Output the (X, Y) coordinate of the center of the cell containing the given text.  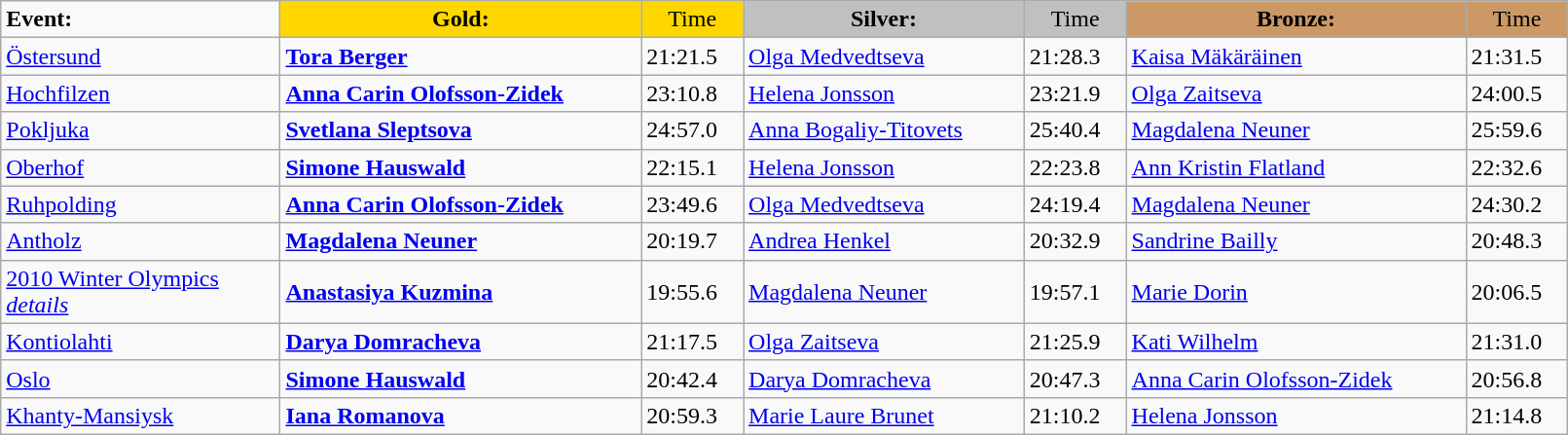
Gold: (461, 19)
Antholz (140, 241)
Iana Romanova (461, 416)
20:47.3 (1075, 379)
20:56.8 (1516, 379)
22:23.8 (1075, 167)
22:15.1 (693, 167)
20:48.3 (1516, 241)
23:21.9 (1075, 93)
Anna Bogaliy-Titovets (884, 130)
Event: (140, 19)
24:30.2 (1516, 204)
Svetlana Sleptsova (461, 130)
2010 Winter Olympicsdetails (140, 292)
21:31.0 (1516, 342)
Andrea Henkel (884, 241)
21:10.2 (1075, 416)
20:42.4 (693, 379)
20:06.5 (1516, 292)
Bronze: (1296, 19)
23:49.6 (693, 204)
21:14.8 (1516, 416)
20:19.7 (693, 241)
Khanty-Mansiysk (140, 416)
23:10.8 (693, 93)
Kati Wilhelm (1296, 342)
21:31.5 (1516, 56)
20:32.9 (1075, 241)
Kontiolahti (140, 342)
Kaisa Mäkäräinen (1296, 56)
24:00.5 (1516, 93)
Oslo (140, 379)
21:21.5 (693, 56)
Tora Berger (461, 56)
Östersund (140, 56)
20:59.3 (693, 416)
25:40.4 (1075, 130)
21:25.9 (1075, 342)
Silver: (884, 19)
21:17.5 (693, 342)
Hochfilzen (140, 93)
Pokljuka (140, 130)
24:19.4 (1075, 204)
19:55.6 (693, 292)
Ann Kristin Flatland (1296, 167)
Oberhof (140, 167)
Ruhpolding (140, 204)
Sandrine Bailly (1296, 241)
24:57.0 (693, 130)
Marie Dorin (1296, 292)
25:59.6 (1516, 130)
Marie Laure Brunet (884, 416)
Anastasiya Kuzmina (461, 292)
21:28.3 (1075, 56)
19:57.1 (1075, 292)
22:32.6 (1516, 167)
